Determine the [x, y] coordinate at the center of the cell enclosing the given text.  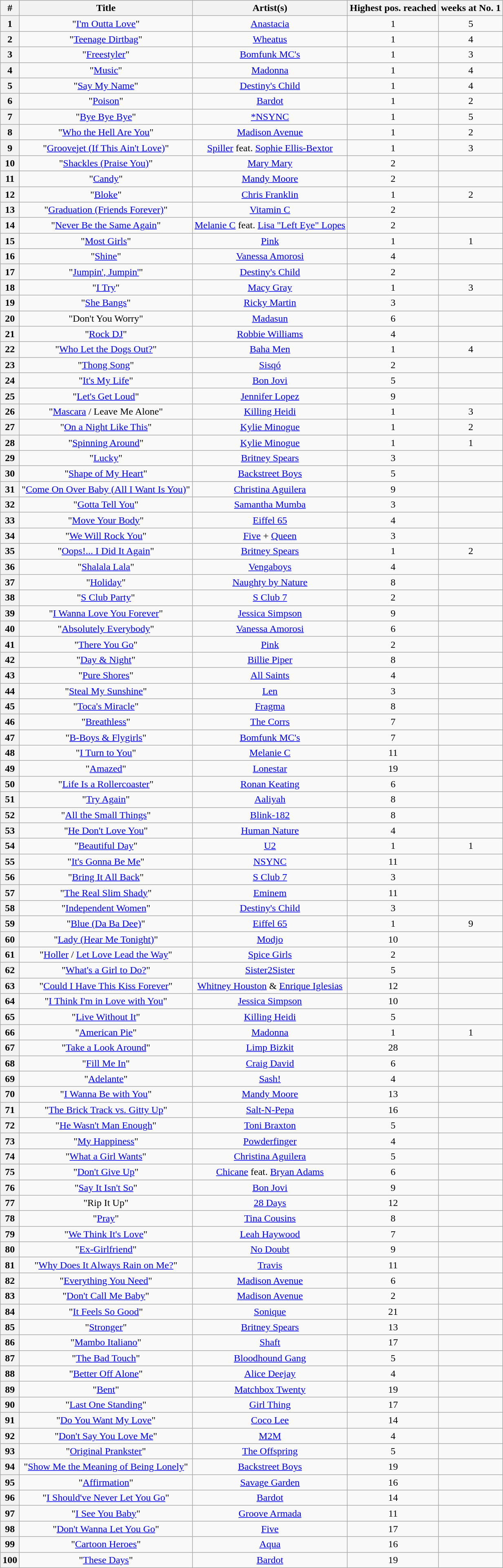
"I Should've Never Let You Go" [106, 1498]
Jennifer Lopez [270, 396]
"Say It Isn't So" [106, 1188]
"Bent" [106, 1389]
"Holiday" [106, 582]
89 [10, 1389]
82 [10, 1281]
31 [10, 489]
"Shine" [106, 256]
78 [10, 1219]
"On a Night Like This" [106, 427]
Matchbox Twenty [270, 1389]
NSYNC [270, 861]
45 [10, 707]
"Better Off Alone" [106, 1374]
59 [10, 923]
Alice Deejay [270, 1374]
"Gotta Tell You" [106, 505]
"Most Girls" [106, 241]
"Rip It Up" [106, 1203]
70 [10, 1094]
Chicane feat. Bryan Adams [270, 1172]
No Doubt [270, 1250]
"Lucky" [106, 458]
"Pure Shores" [106, 675]
20 [10, 318]
Billie Piper [270, 660]
Spiller feat. Sophie Ellis-Bextor [270, 148]
"Graduation (Friends Forever)" [106, 210]
"Music" [106, 70]
weeks at No. 1 [471, 8]
Blink-182 [270, 815]
24 [10, 380]
"I See You Baby" [106, 1513]
32 [10, 505]
56 [10, 877]
Bloodhound Gang [270, 1358]
"Life Is a Rollercoaster" [106, 784]
"All the Small Things" [106, 815]
"Mambo Italiano" [106, 1343]
34 [10, 536]
39 [10, 613]
Aaliyah [270, 799]
Madasun [270, 318]
"Take a Look Around" [106, 1048]
"Original Prankster" [106, 1451]
Shaft [270, 1343]
"Fill Me In" [106, 1063]
"Come On Over Baby (All I Want Is You)" [106, 489]
44 [10, 691]
57 [10, 892]
*NSYNC [270, 117]
Mary Mary [270, 163]
69 [10, 1079]
97 [10, 1513]
63 [10, 986]
92 [10, 1435]
"Spinning Around" [106, 442]
"I Think I'm in Love with You" [106, 1001]
"These Days" [106, 1560]
"It's Gonna Be Me" [106, 861]
37 [10, 582]
Melanie C [270, 753]
"Don't Say You Love Me" [106, 1435]
Girl Thing [270, 1405]
"Toca's Miracle" [106, 707]
"There You Go" [106, 644]
"He Wasn't Man Enough" [106, 1125]
87 [10, 1358]
35 [10, 551]
"She Bangs" [106, 303]
"Breathless" [106, 722]
Melanie C feat. Lisa "Left Eye" Lopes [270, 225]
Robbie Williams [270, 334]
83 [10, 1296]
The Offspring [270, 1451]
"Amazed" [106, 769]
46 [10, 722]
"Never Be the Same Again" [106, 225]
"I Wanna Love You Forever" [106, 613]
Ricky Martin [270, 303]
"Let's Get Loud" [106, 396]
33 [10, 520]
Limp Bizkit [270, 1048]
28 Days [270, 1203]
"What a Girl Wants" [106, 1156]
"Everything You Need" [106, 1281]
"Cartoon Heroes" [106, 1544]
U2 [270, 846]
29 [10, 458]
"Bye Bye Bye" [106, 117]
Coco Lee [270, 1420]
"Last One Standing" [106, 1405]
"Pray" [106, 1219]
The Corrs [270, 722]
"Could I Have This Kiss Forever" [106, 986]
"Thong Song" [106, 365]
40 [10, 629]
36 [10, 567]
95 [10, 1482]
50 [10, 784]
"Why Does It Always Rain on Me?" [106, 1265]
"My Happiness" [106, 1141]
Vitamin C [270, 210]
"Oops!... I Did It Again" [106, 551]
80 [10, 1250]
65 [10, 1017]
100 [10, 1560]
91 [10, 1420]
27 [10, 427]
"Candy" [106, 179]
"Affirmation" [106, 1482]
"I'm Outta Love" [106, 24]
"Do You Want My Love" [106, 1420]
Savage Garden [270, 1482]
Sister2Sister [270, 970]
Tina Cousins [270, 1219]
"Who Let the Dogs Out?" [106, 349]
76 [10, 1188]
41 [10, 644]
"It's My Life" [106, 380]
Chris Franklin [270, 194]
# [10, 8]
"What's a Girl to Do?" [106, 970]
"Teenage Dirtbag" [106, 39]
90 [10, 1405]
Lonestar [270, 769]
Craig David [270, 1063]
"The Brick Track vs. Gitty Up" [106, 1110]
51 [10, 799]
22 [10, 349]
74 [10, 1156]
60 [10, 939]
"Who the Hell Are You" [106, 132]
"Mascara / Leave Me Alone" [106, 411]
62 [10, 970]
15 [10, 241]
Samantha Mumba [270, 505]
"Ex-Girlfriend" [106, 1250]
"Beautiful Day" [106, 846]
"Steal My Sunshine" [106, 691]
75 [10, 1172]
96 [10, 1498]
79 [10, 1234]
"Don't Call Me Baby" [106, 1296]
64 [10, 1001]
Fragma [270, 707]
Len [270, 691]
"Holler / Let Love Lead the Way" [106, 955]
Powderfinger [270, 1141]
38 [10, 598]
"Adelante" [106, 1079]
Baha Men [270, 349]
30 [10, 474]
94 [10, 1467]
18 [10, 287]
Spice Girls [270, 955]
"Shape of My Heart" [106, 474]
Modjo [270, 939]
66 [10, 1032]
Sisqó [270, 365]
Leah Haywood [270, 1234]
Highest pos. reached [393, 8]
"The Bad Touch" [106, 1358]
"Rock DJ" [106, 334]
"Blue (Da Ba Dee)" [106, 923]
67 [10, 1048]
81 [10, 1265]
86 [10, 1343]
Five + Queen [270, 536]
"I Turn to You" [106, 753]
"Don't Wanna Let You Go" [106, 1529]
"Poison" [106, 101]
"Freestyler" [106, 55]
93 [10, 1451]
"Don't Give Up" [106, 1172]
"Stronger" [106, 1327]
Whitney Houston & Enrique Iglesias [270, 986]
71 [10, 1110]
42 [10, 660]
84 [10, 1312]
23 [10, 365]
"It Feels So Good" [106, 1312]
"Move Your Body" [106, 520]
Ronan Keating [270, 784]
"Independent Women" [106, 908]
Salt-N-Pepa [270, 1110]
"Day & Night" [106, 660]
"We Will Rock You" [106, 536]
"S Club Party" [106, 598]
77 [10, 1203]
Wheatus [270, 39]
58 [10, 908]
"Bloke" [106, 194]
"Groovejet (If This Ain't Love)" [106, 148]
54 [10, 846]
Title [106, 8]
"The Real Slim Shady" [106, 892]
"Bring It All Back" [106, 877]
"B-Boys & Flygirls" [106, 738]
Toni Braxton [270, 1125]
53 [10, 830]
"Shackles (Praise You)" [106, 163]
"Say My Name" [106, 86]
Sonique [270, 1312]
25 [10, 396]
43 [10, 675]
Travis [270, 1265]
"Lady (Hear Me Tonight)" [106, 939]
"Absolutely Everybody" [106, 629]
72 [10, 1125]
99 [10, 1544]
48 [10, 753]
85 [10, 1327]
Sash! [270, 1079]
"Shalala Lala" [106, 567]
98 [10, 1529]
"Jumpin', Jumpin'" [106, 272]
49 [10, 769]
All Saints [270, 675]
26 [10, 411]
Groove Armada [270, 1513]
Vengaboys [270, 567]
"We Think It's Love" [106, 1234]
Aqua [270, 1544]
"Try Again" [106, 799]
"I Try" [106, 287]
"He Don't Love You" [106, 830]
Human Nature [270, 830]
68 [10, 1063]
52 [10, 815]
"I Wanna Be with You" [106, 1094]
73 [10, 1141]
Five [270, 1529]
Eminem [270, 892]
55 [10, 861]
47 [10, 738]
"Don't You Worry" [106, 318]
61 [10, 955]
88 [10, 1374]
M2M [270, 1435]
"American Pie" [106, 1032]
Anastacia [270, 24]
"Show Me the Meaning of Being Lonely" [106, 1467]
Artist(s) [270, 8]
Macy Gray [270, 287]
Naughty by Nature [270, 582]
"Live Without It" [106, 1017]
